Return [x, y] of the center of cell containing provided text 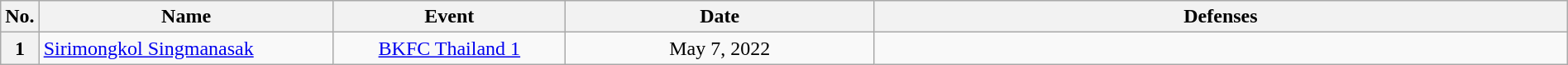
Date [719, 17]
Sirimongkol Singmanasak [186, 48]
No. [20, 17]
Defenses [1221, 17]
BKFC Thailand 1 [450, 48]
May 7, 2022 [719, 48]
1 [20, 48]
Event [450, 17]
Name [186, 17]
